Determine the (x, y) coordinate at the center of the cell enclosing the given text.  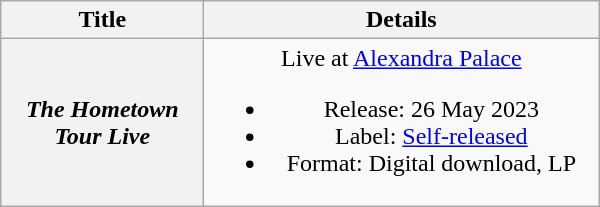
Details (402, 20)
Title (102, 20)
The Hometown Tour Live (102, 122)
Live at Alexandra PalaceRelease: 26 May 2023Label: Self-releasedFormat: Digital download, LP (402, 122)
